Extract the [x, y] coordinate from the center of the cell holding the provided text.  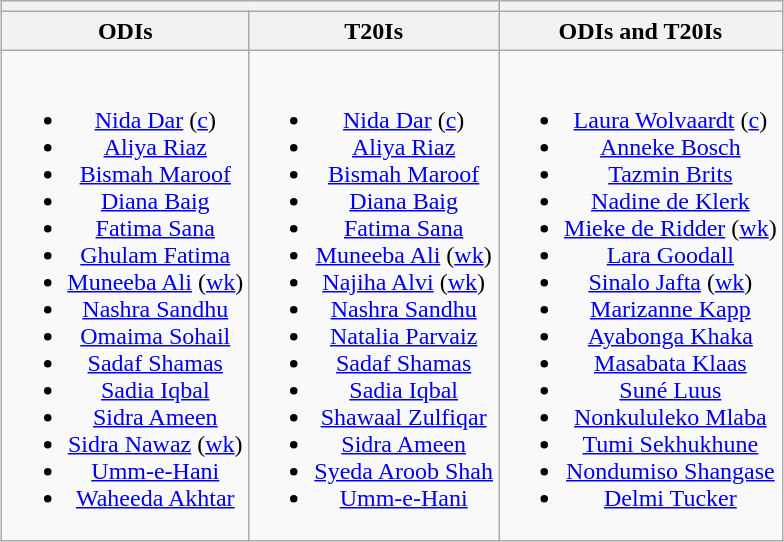
T20Is [374, 31]
ODIs [126, 31]
ODIs and T20Is [641, 31]
